Scan for the cell matching the given text and deliver its (x, y) coordinate at center. 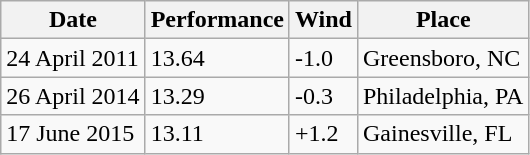
Wind (323, 20)
13.29 (217, 96)
-1.0 (323, 58)
26 April 2014 (73, 96)
-0.3 (323, 96)
Date (73, 20)
Performance (217, 20)
24 April 2011 (73, 58)
17 June 2015 (73, 134)
13.64 (217, 58)
Place (443, 20)
Gainesville, FL (443, 134)
13.11 (217, 134)
Greensboro, NC (443, 58)
Philadelphia, PA (443, 96)
+1.2 (323, 134)
